Return the [X, Y] coordinate for the center point of the cell that contains the specified text.  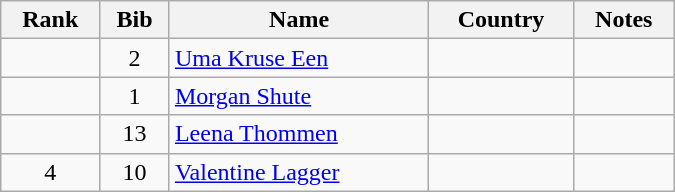
Valentine Lagger [298, 172]
2 [135, 58]
Morgan Shute [298, 96]
Notes [624, 20]
10 [135, 172]
Uma Kruse Een [298, 58]
13 [135, 134]
Name [298, 20]
1 [135, 96]
Rank [50, 20]
Country [501, 20]
4 [50, 172]
Bib [135, 20]
Leena Thommen [298, 134]
